Extract the (X, Y) coordinate from the center of the cell holding the provided text.  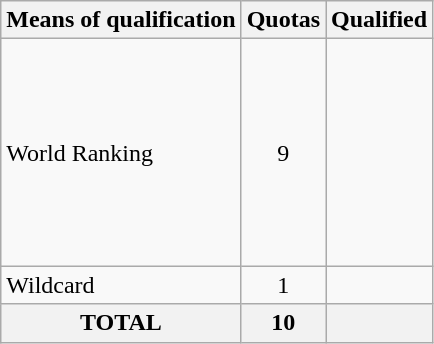
World Ranking (121, 152)
10 (283, 323)
9 (283, 152)
TOTAL (121, 323)
Quotas (283, 20)
1 (283, 285)
Wildcard (121, 285)
Means of qualification (121, 20)
Qualified (380, 20)
